Find where the given text appears and provide that cell's center as (X, Y) coordinate. 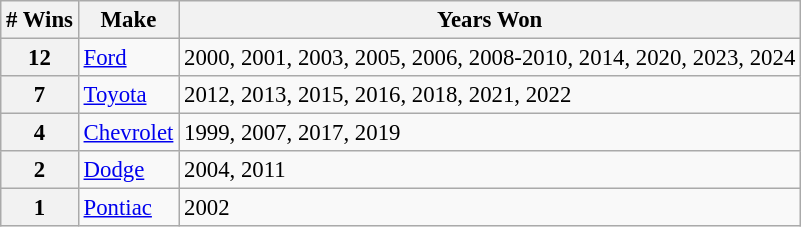
2004, 2011 (490, 170)
7 (40, 95)
1 (40, 208)
Make (128, 20)
Years Won (490, 20)
Toyota (128, 95)
2012, 2013, 2015, 2016, 2018, 2021, 2022 (490, 95)
12 (40, 58)
# Wins (40, 20)
Ford (128, 58)
4 (40, 133)
2002 (490, 208)
2000, 2001, 2003, 2005, 2006, 2008-2010, 2014, 2020, 2023, 2024 (490, 58)
Dodge (128, 170)
Chevrolet (128, 133)
Pontiac (128, 208)
2 (40, 170)
1999, 2007, 2017, 2019 (490, 133)
